Identify which cell holds the provided text, then report its [x, y] central coordinate. 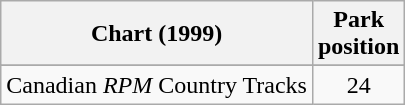
Parkposition [358, 34]
24 [358, 85]
Chart (1999) [157, 34]
Canadian RPM Country Tracks [157, 85]
